Return the (X, Y) coordinate for the center point of the cell that contains the specified text.  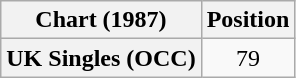
Chart (1987) (101, 20)
79 (248, 58)
Position (248, 20)
UK Singles (OCC) (101, 58)
